Find where the given text appears and provide that cell's center as (x, y) coordinate. 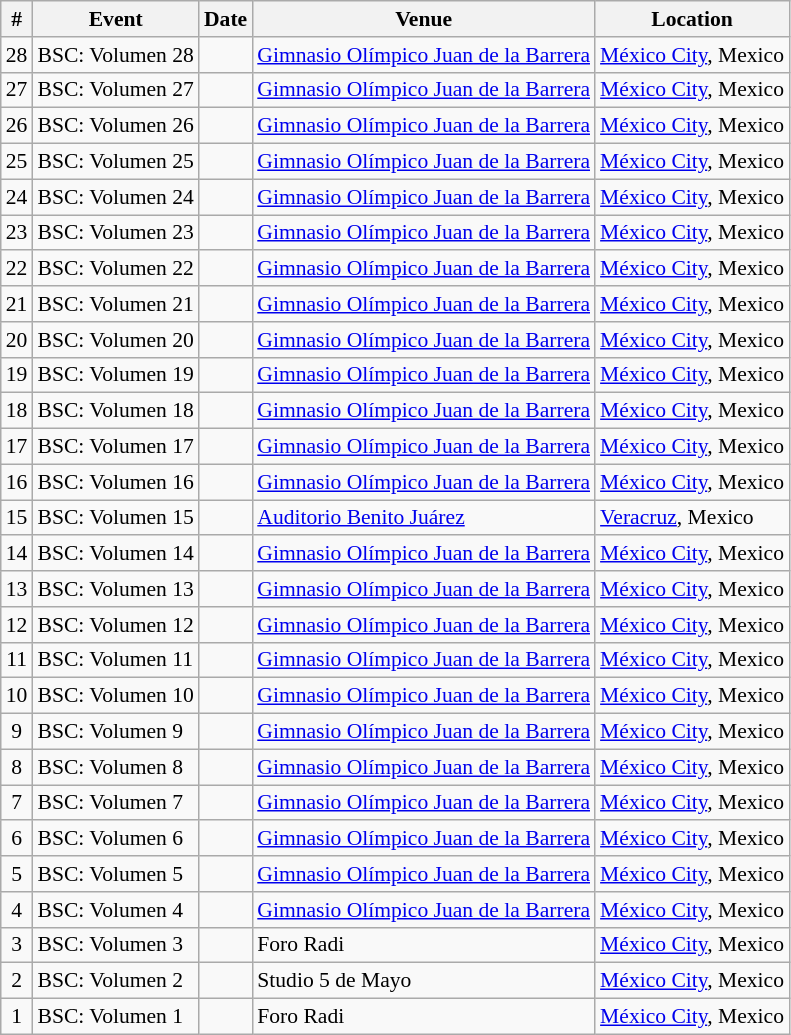
BSC: Volumen 27 (115, 90)
BSC: Volumen 9 (115, 732)
BSC: Volumen 18 (115, 411)
3 (17, 945)
# (17, 19)
12 (17, 625)
BSC: Volumen 11 (115, 660)
26 (17, 126)
BSC: Volumen 16 (115, 482)
10 (17, 696)
1 (17, 1017)
BSC: Volumen 21 (115, 304)
20 (17, 340)
BSC: Volumen 28 (115, 55)
11 (17, 660)
4 (17, 910)
25 (17, 162)
22 (17, 269)
7 (17, 803)
6 (17, 839)
19 (17, 375)
BSC: Volumen 17 (115, 447)
BSC: Volumen 4 (115, 910)
21 (17, 304)
BSC: Volumen 13 (115, 589)
Location (692, 19)
17 (17, 447)
Date (226, 19)
16 (17, 482)
BSC: Volumen 10 (115, 696)
Venue (424, 19)
9 (17, 732)
BSC: Volumen 25 (115, 162)
8 (17, 767)
BSC: Volumen 5 (115, 874)
28 (17, 55)
24 (17, 197)
BSC: Volumen 8 (115, 767)
BSC: Volumen 20 (115, 340)
2 (17, 981)
BSC: Volumen 15 (115, 518)
BSC: Volumen 26 (115, 126)
15 (17, 518)
23 (17, 233)
BSC: Volumen 12 (115, 625)
14 (17, 554)
BSC: Volumen 23 (115, 233)
Event (115, 19)
BSC: Volumen 3 (115, 945)
Veracruz, Mexico (692, 518)
27 (17, 90)
Auditorio Benito Juárez (424, 518)
BSC: Volumen 7 (115, 803)
BSC: Volumen 1 (115, 1017)
BSC: Volumen 19 (115, 375)
Studio 5 de Mayo (424, 981)
BSC: Volumen 22 (115, 269)
BSC: Volumen 2 (115, 981)
BSC: Volumen 14 (115, 554)
13 (17, 589)
BSC: Volumen 6 (115, 839)
BSC: Volumen 24 (115, 197)
18 (17, 411)
5 (17, 874)
